Determine the [x, y] coordinate at the center of the cell enclosing the given text.  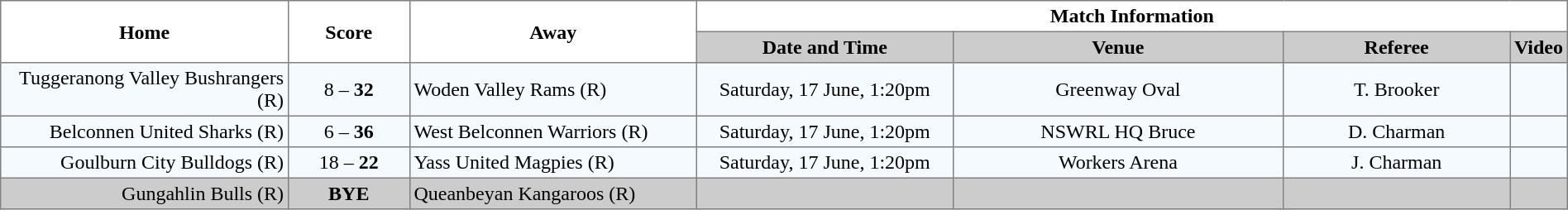
Queanbeyan Kangaroos (R) [552, 193]
Woden Valley Rams (R) [552, 89]
Venue [1118, 47]
Match Information [1131, 17]
Yass United Magpies (R) [552, 163]
Home [145, 31]
Workers Arena [1118, 163]
6 – 36 [349, 131]
West Belconnen Warriors (R) [552, 131]
Gungahlin Bulls (R) [145, 193]
Date and Time [825, 47]
18 – 22 [349, 163]
8 – 32 [349, 89]
Away [552, 31]
Tuggeranong Valley Bushrangers (R) [145, 89]
Belconnen United Sharks (R) [145, 131]
T. Brooker [1397, 89]
Goulburn City Bulldogs (R) [145, 163]
Video [1539, 47]
J. Charman [1397, 163]
D. Charman [1397, 131]
Score [349, 31]
NSWRL HQ Bruce [1118, 131]
Referee [1397, 47]
Greenway Oval [1118, 89]
BYE [349, 193]
